Output the [x, y] coordinate of the center of the cell containing the given text.  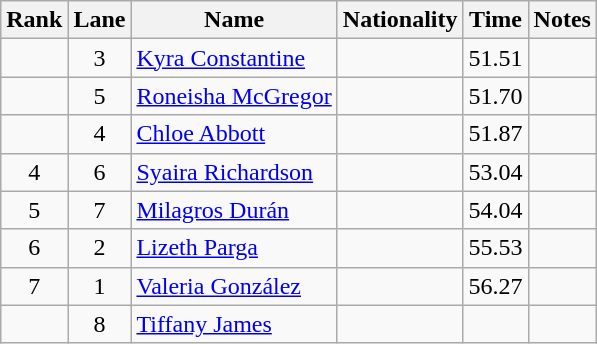
51.70 [496, 96]
Nationality [400, 20]
Notes [562, 20]
Valeria González [234, 286]
Syaira Richardson [234, 172]
Rank [34, 20]
Milagros Durán [234, 210]
8 [100, 324]
56.27 [496, 286]
Lane [100, 20]
51.87 [496, 134]
Chloe Abbott [234, 134]
Lizeth Parga [234, 248]
2 [100, 248]
51.51 [496, 58]
53.04 [496, 172]
1 [100, 286]
Tiffany James [234, 324]
Time [496, 20]
3 [100, 58]
Roneisha McGregor [234, 96]
54.04 [496, 210]
55.53 [496, 248]
Name [234, 20]
Kyra Constantine [234, 58]
